Pinpoint the cell where the given text exists, returning its [x, y] midpoint coordinate. 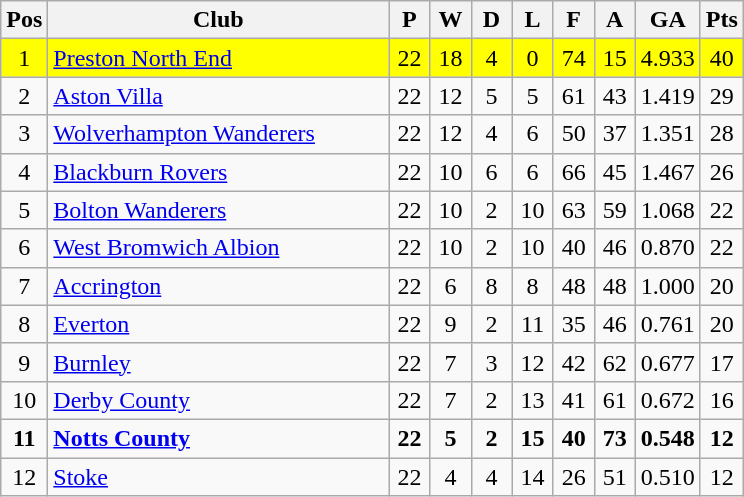
1.068 [668, 210]
66 [574, 172]
41 [574, 400]
Club [218, 20]
West Bromwich Albion [218, 248]
Pos [24, 20]
43 [614, 96]
Everton [218, 324]
50 [574, 134]
Pts [722, 20]
GA [668, 20]
45 [614, 172]
Accrington [218, 286]
W [450, 20]
Stoke [218, 477]
18 [450, 58]
Bolton Wanderers [218, 210]
Blackburn Rovers [218, 172]
51 [614, 477]
0.548 [668, 438]
Wolverhampton Wanderers [218, 134]
28 [722, 134]
0.672 [668, 400]
F [574, 20]
1.000 [668, 286]
A [614, 20]
13 [532, 400]
Aston Villa [218, 96]
17 [722, 362]
Burnley [218, 362]
59 [614, 210]
29 [722, 96]
42 [574, 362]
37 [614, 134]
Notts County [218, 438]
1.419 [668, 96]
73 [614, 438]
74 [574, 58]
0 [532, 58]
P [410, 20]
4.933 [668, 58]
0.761 [668, 324]
35 [574, 324]
Derby County [218, 400]
0.870 [668, 248]
1.351 [668, 134]
16 [722, 400]
0.677 [668, 362]
1.467 [668, 172]
L [532, 20]
0.510 [668, 477]
1 [24, 58]
Preston North End [218, 58]
14 [532, 477]
63 [574, 210]
62 [614, 362]
D [492, 20]
